Pinpoint the cell where the given text exists, returning its [x, y] midpoint coordinate. 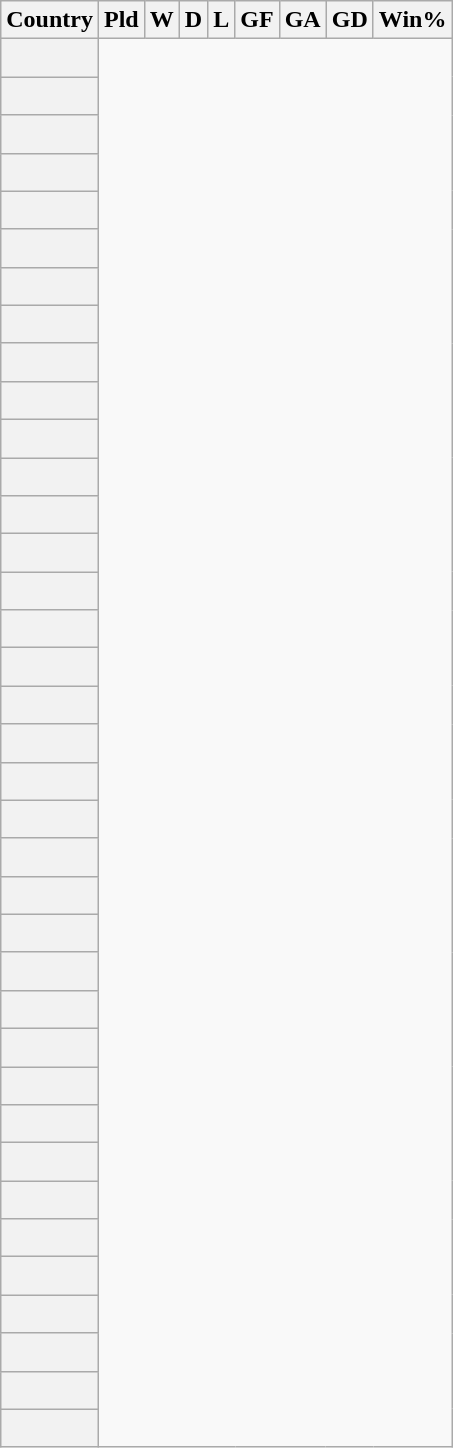
W [162, 20]
Country [50, 20]
D [193, 20]
Pld [121, 20]
GD [350, 20]
GA [302, 20]
GF [257, 20]
Win% [412, 20]
L [222, 20]
